Scan for the cell matching the given text and deliver its (X, Y) coordinate at center. 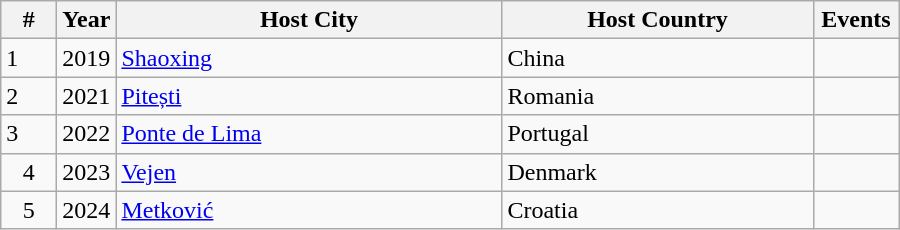
Host Country (658, 20)
3 (29, 134)
Croatia (658, 210)
4 (29, 172)
2019 (86, 58)
Events (856, 20)
Romania (658, 96)
# (29, 20)
Pitești (309, 96)
Shaoxing (309, 58)
2024 (86, 210)
2022 (86, 134)
Metković (309, 210)
Portugal (658, 134)
1 (29, 58)
2 (29, 96)
China (658, 58)
Vejen (309, 172)
2021 (86, 96)
5 (29, 210)
2023 (86, 172)
Ponte de Lima (309, 134)
Host City (309, 20)
Denmark (658, 172)
Year (86, 20)
